Locate the cell with the specified text and output its [x, y] center coordinate. 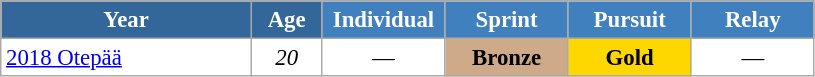
Individual [384, 20]
Gold [630, 58]
Age [286, 20]
Relay [752, 20]
20 [286, 58]
Year [126, 20]
Pursuit [630, 20]
Sprint [506, 20]
2018 Otepää [126, 58]
Bronze [506, 58]
